From the cell containing the given text, extract its center point as [x, y] coordinate. 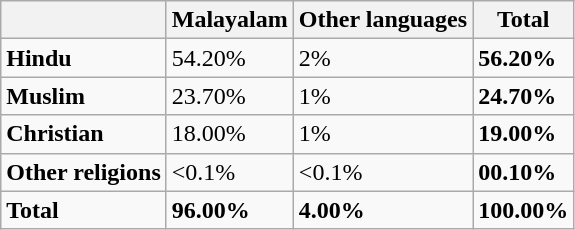
2% [382, 58]
18.00% [230, 134]
Christian [84, 134]
Other religions [84, 172]
56.20% [524, 58]
96.00% [230, 210]
Malayalam [230, 20]
23.70% [230, 96]
24.70% [524, 96]
4.00% [382, 210]
00.10% [524, 172]
19.00% [524, 134]
54.20% [230, 58]
100.00% [524, 210]
Muslim [84, 96]
Hindu [84, 58]
Other languages [382, 20]
